Identify which cell holds the provided text, then report its (X, Y) central coordinate. 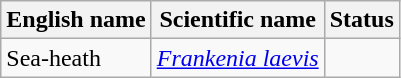
Status (362, 20)
Scientific name (238, 20)
Frankenia laevis (238, 58)
English name (76, 20)
Sea-heath (76, 58)
